For the text-containing cell, return its midpoint in [X, Y] coordinate format. 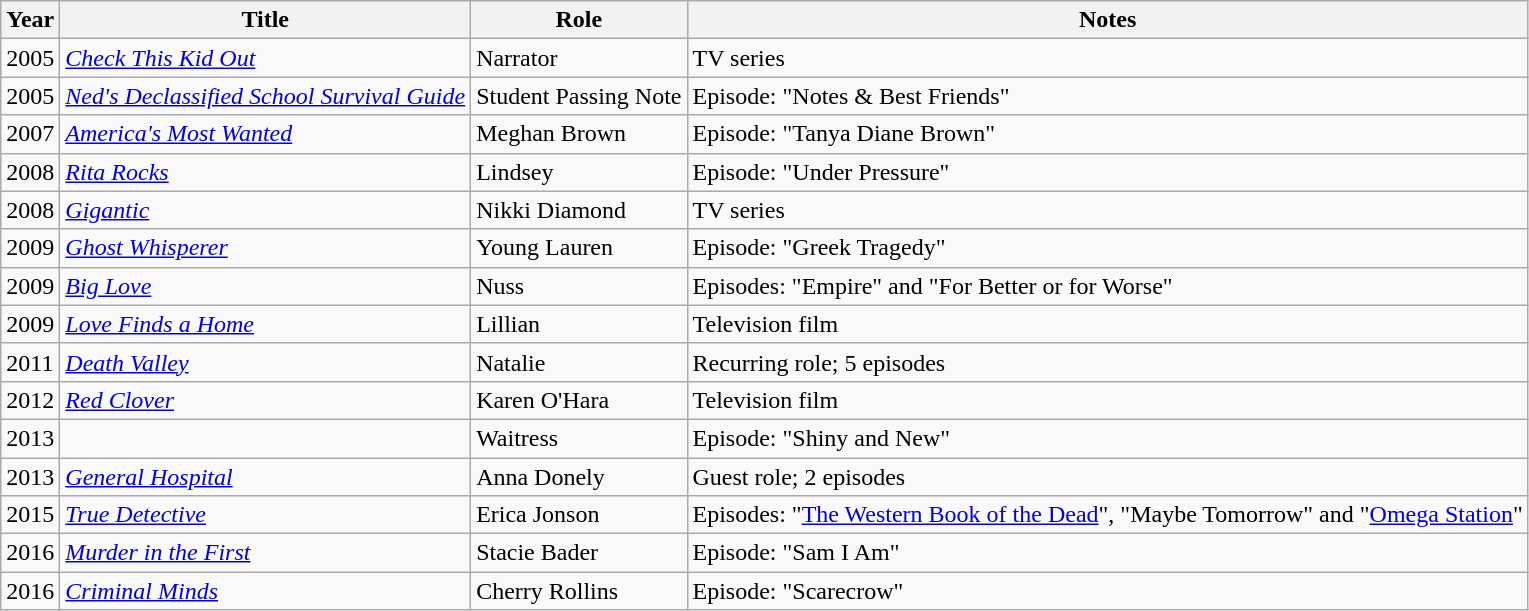
Notes [1108, 20]
Rita Rocks [266, 172]
Ned's Declassified School Survival Guide [266, 96]
Guest role; 2 episodes [1108, 477]
Criminal Minds [266, 591]
Episode: "Under Pressure" [1108, 172]
Karen O'Hara [579, 400]
Lillian [579, 324]
Natalie [579, 362]
Episode: "Scarecrow" [1108, 591]
General Hospital [266, 477]
Episode: "Notes & Best Friends" [1108, 96]
America's Most Wanted [266, 134]
Red Clover [266, 400]
Episodes: "Empire" and "For Better or for Worse" [1108, 286]
Erica Jonson [579, 515]
Gigantic [266, 210]
Year [30, 20]
Title [266, 20]
2012 [30, 400]
Nuss [579, 286]
Murder in the First [266, 553]
Meghan Brown [579, 134]
Stacie Bader [579, 553]
2007 [30, 134]
Cherry Rollins [579, 591]
Student Passing Note [579, 96]
Love Finds a Home [266, 324]
Episodes: "The Western Book of the Dead", "Maybe Tomorrow" and "Omega Station" [1108, 515]
Big Love [266, 286]
Episode: "Sam I Am" [1108, 553]
Narrator [579, 58]
Episode: "Greek Tragedy" [1108, 248]
Death Valley [266, 362]
Lindsey [579, 172]
Episode: "Tanya Diane Brown" [1108, 134]
True Detective [266, 515]
Recurring role; 5 episodes [1108, 362]
Anna Donely [579, 477]
Check This Kid Out [266, 58]
Waitress [579, 438]
2011 [30, 362]
2015 [30, 515]
Ghost Whisperer [266, 248]
Role [579, 20]
Nikki Diamond [579, 210]
Episode: "Shiny and New" [1108, 438]
Young Lauren [579, 248]
